Pinpoint the cell where the given text exists, returning its [X, Y] midpoint coordinate. 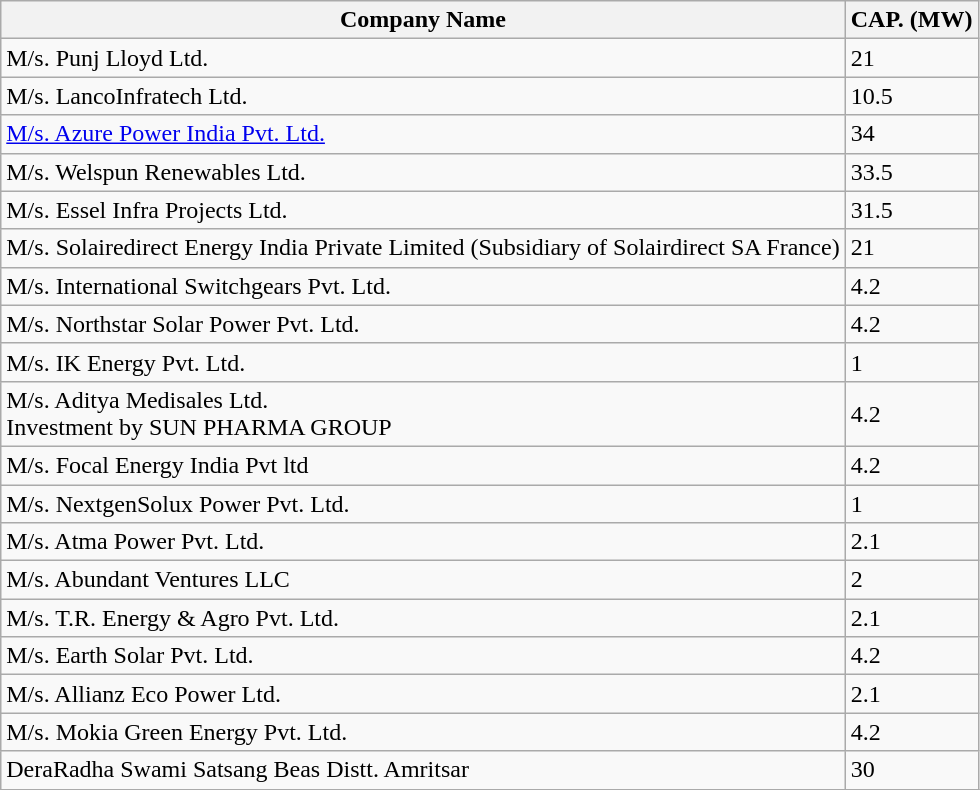
31.5 [912, 210]
34 [912, 134]
M/s. Punj Lloyd Ltd. [423, 58]
30 [912, 770]
M/s. LancoInfratech Ltd. [423, 96]
M/s. Mokia Green Energy Pvt. Ltd. [423, 732]
M/s. Northstar Solar Power Pvt. Ltd. [423, 324]
CAP. (MW) [912, 20]
DeraRadha Swami Satsang Beas Distt. Amritsar [423, 770]
M/s. Focal Energy India Pvt ltd [423, 465]
2 [912, 580]
M/s. Allianz Eco Power Ltd. [423, 694]
M/s. Essel Infra Projects Ltd. [423, 210]
M/s. NextgenSolux Power Pvt. Ltd. [423, 503]
10.5 [912, 96]
M/s. Welspun Renewables Ltd. [423, 172]
Company Name [423, 20]
M/s. Earth Solar Pvt. Ltd. [423, 656]
33.5 [912, 172]
M/s. International Switchgears Pvt. Ltd. [423, 286]
M/s. Abundant Ventures LLC [423, 580]
M/s. Solairedirect Energy India Private Limited (Subsidiary of Solairdirect SA France) [423, 248]
M/s. IK Energy Pvt. Ltd. [423, 362]
M/s. Aditya Medisales Ltd.Investment by SUN PHARMA GROUP [423, 414]
M/s. Azure Power India Pvt. Ltd. [423, 134]
M/s. T.R. Energy & Agro Pvt. Ltd. [423, 618]
M/s. Atma Power Pvt. Ltd. [423, 542]
